Scan for the cell matching the given text and deliver its [X, Y] coordinate at center. 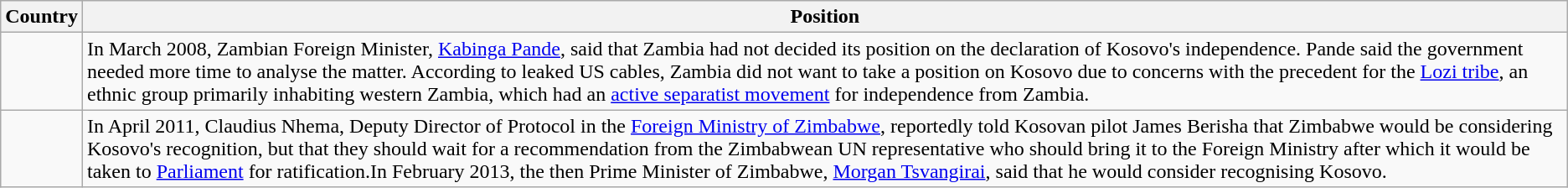
Position [824, 17]
Country [42, 17]
